For the text-containing cell, return its midpoint in [X, Y] coordinate format. 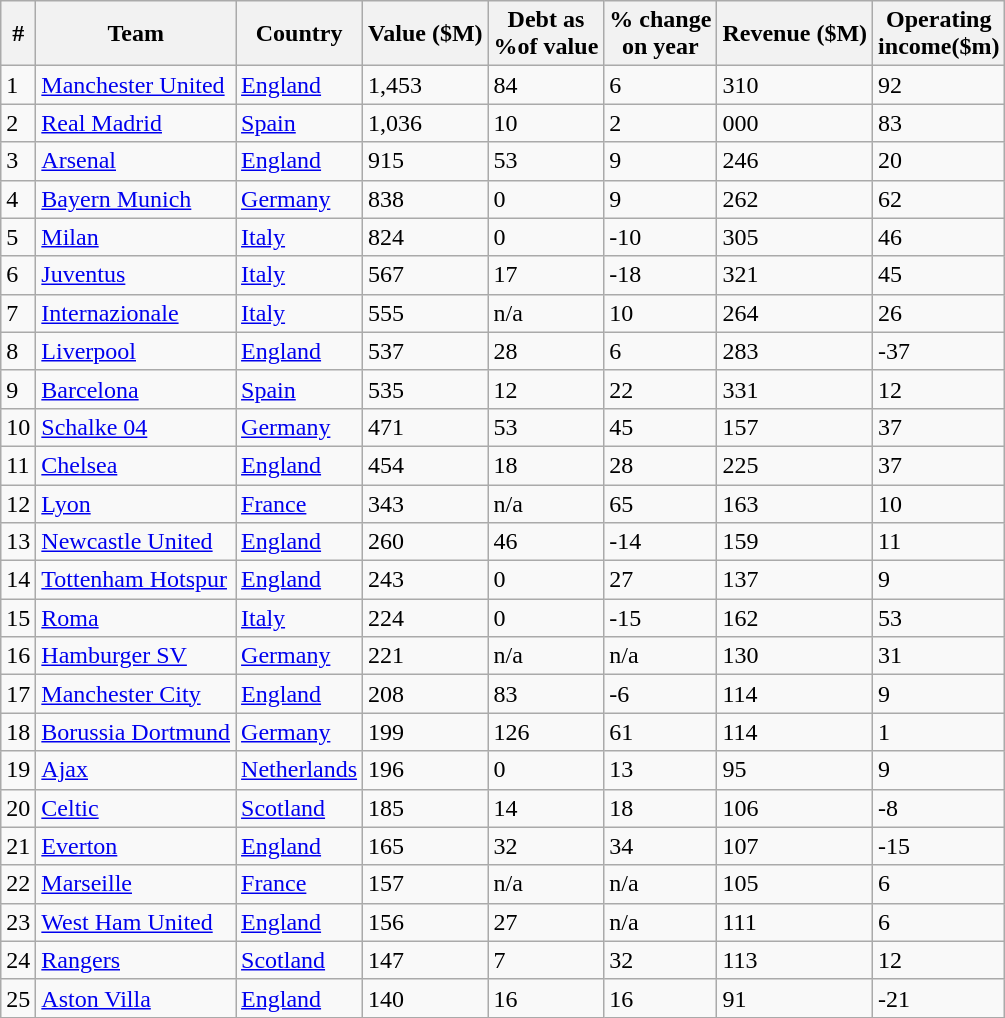
95 [795, 770]
471 [426, 427]
5 [18, 237]
1,036 [426, 123]
824 [426, 237]
Milan [136, 237]
Borussia Dortmund [136, 732]
126 [546, 732]
310 [795, 85]
111 [795, 922]
105 [795, 884]
-37 [939, 351]
Liverpool [136, 351]
26 [939, 313]
321 [795, 275]
156 [426, 922]
Roma [136, 618]
Marseille [136, 884]
113 [795, 960]
331 [795, 389]
243 [426, 580]
162 [795, 618]
Everton [136, 846]
15 [18, 618]
65 [660, 503]
3 [18, 161]
Barcelona [136, 389]
Revenue ($M) [795, 34]
196 [426, 770]
264 [795, 313]
92 [939, 85]
137 [795, 580]
305 [795, 237]
Arsenal [136, 161]
34 [660, 846]
Operatingincome($m) [939, 34]
61 [660, 732]
Team [136, 34]
4 [18, 199]
343 [426, 503]
31 [939, 656]
Newcastle United [136, 542]
107 [795, 846]
106 [795, 808]
Schalke 04 [136, 427]
Hamburger SV [136, 656]
-6 [660, 694]
19 [18, 770]
91 [795, 998]
84 [546, 85]
224 [426, 618]
185 [426, 808]
62 [939, 199]
140 [426, 998]
225 [795, 465]
Ajax [136, 770]
-8 [939, 808]
Rangers [136, 960]
21 [18, 846]
208 [426, 694]
West Ham United [136, 922]
% changeon year [660, 34]
915 [426, 161]
8 [18, 351]
537 [426, 351]
Celtic [136, 808]
246 [795, 161]
Manchester United [136, 85]
454 [426, 465]
130 [795, 656]
838 [426, 199]
Country [300, 34]
25 [18, 998]
Lyon [136, 503]
Value ($M) [426, 34]
Manchester City [136, 694]
147 [426, 960]
Debt as%of value [546, 34]
1,453 [426, 85]
# [18, 34]
Bayern Munich [136, 199]
Netherlands [300, 770]
535 [426, 389]
-10 [660, 237]
000 [795, 123]
-14 [660, 542]
24 [18, 960]
567 [426, 275]
-18 [660, 275]
221 [426, 656]
-21 [939, 998]
262 [795, 199]
Aston Villa [136, 998]
165 [426, 846]
Juventus [136, 275]
Real Madrid [136, 123]
163 [795, 503]
23 [18, 922]
Internazionale [136, 313]
555 [426, 313]
283 [795, 351]
Tottenham Hotspur [136, 580]
159 [795, 542]
199 [426, 732]
260 [426, 542]
Chelsea [136, 465]
